Locate the cell with the specified text and output its [x, y] center coordinate. 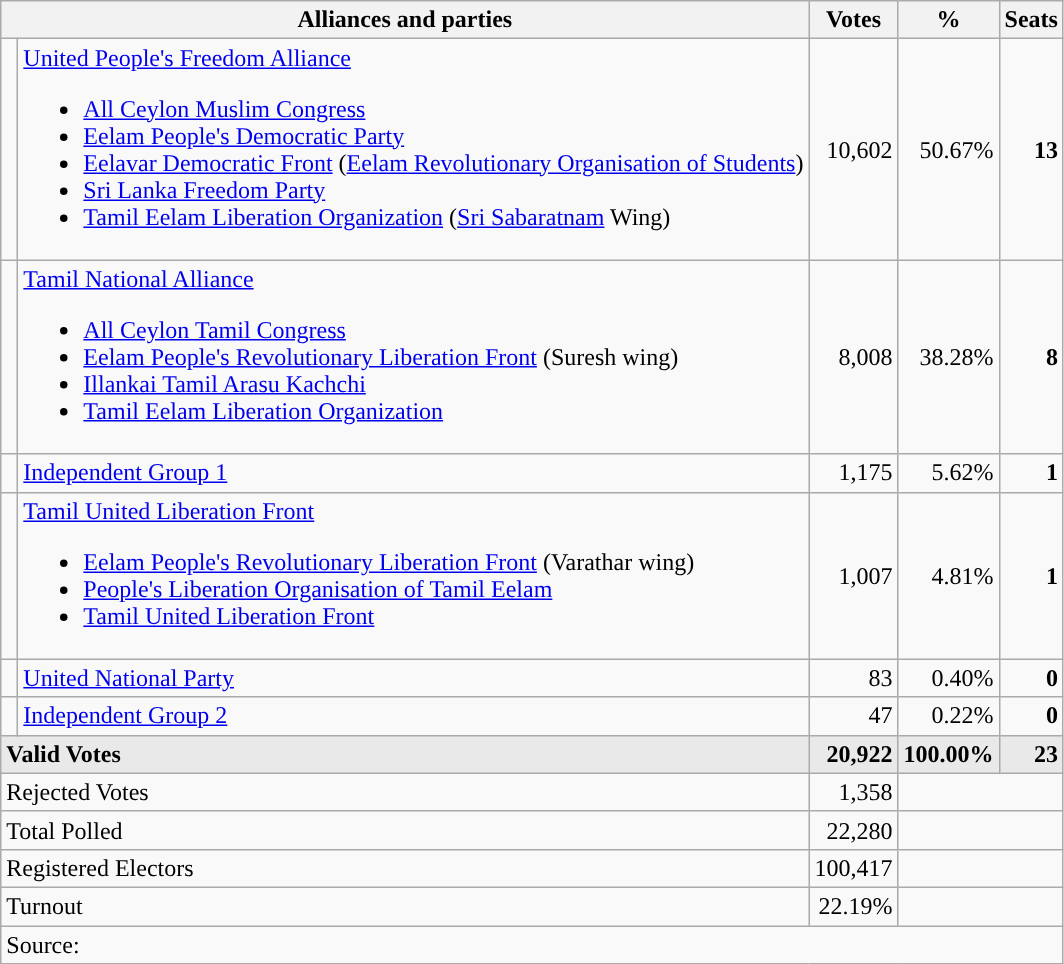
Seats [1031, 20]
Source: [532, 945]
1,007 [854, 576]
47 [854, 716]
100.00% [948, 754]
100,417 [854, 868]
83 [854, 678]
8,008 [854, 357]
Independent Group 2 [414, 716]
10,602 [854, 150]
22,280 [854, 830]
0.22% [948, 716]
22.19% [854, 906]
1,175 [854, 473]
1,358 [854, 792]
% [948, 20]
Votes [854, 20]
8 [1031, 357]
4.81% [948, 576]
13 [1031, 150]
38.28% [948, 357]
United National Party [414, 678]
Turnout [405, 906]
5.62% [948, 473]
Rejected Votes [405, 792]
50.67% [948, 150]
20,922 [854, 754]
Total Polled [405, 830]
Alliances and parties [405, 20]
Independent Group 1 [414, 473]
0.40% [948, 678]
23 [1031, 754]
Registered Electors [405, 868]
Valid Votes [405, 754]
